Return the (X, Y) coordinate for the center point of the cell that contains the specified text.  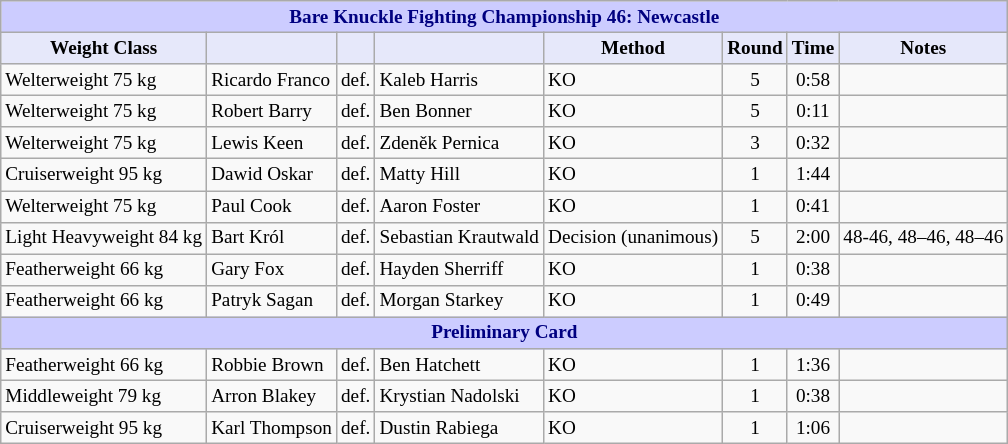
Bare Knuckle Fighting Championship 46: Newcastle (504, 17)
Round (756, 48)
Time (812, 48)
0:32 (812, 143)
Ben Hatchett (460, 365)
Morgan Starkey (460, 301)
1:44 (812, 175)
Middleweight 79 kg (104, 396)
Aaron Foster (460, 206)
2:00 (812, 238)
Arron Blakey (272, 396)
Robert Barry (272, 111)
Preliminary Card (504, 333)
Dustin Rabiega (460, 428)
0:41 (812, 206)
Paul Cook (272, 206)
Ben Bonner (460, 111)
0:58 (812, 80)
Robbie Brown (272, 365)
Lewis Keen (272, 143)
Weight Class (104, 48)
Sebastian Krautwald (460, 238)
Light Heavyweight 84 kg (104, 238)
48-46, 48–46, 48–46 (924, 238)
Notes (924, 48)
Matty Hill (460, 175)
Gary Fox (272, 270)
1:36 (812, 365)
Hayden Sherriff (460, 270)
Patryk Sagan (272, 301)
Method (632, 48)
Ricardo Franco (272, 80)
Zdeněk Pernica (460, 143)
Decision (unanimous) (632, 238)
Kaleb Harris (460, 80)
Dawid Oskar (272, 175)
Karl Thompson (272, 428)
1:06 (812, 428)
Krystian Nadolski (460, 396)
0:11 (812, 111)
Bart Król (272, 238)
0:49 (812, 301)
3 (756, 143)
